Determine the (x, y) coordinate at the center of the cell enclosing the given text.  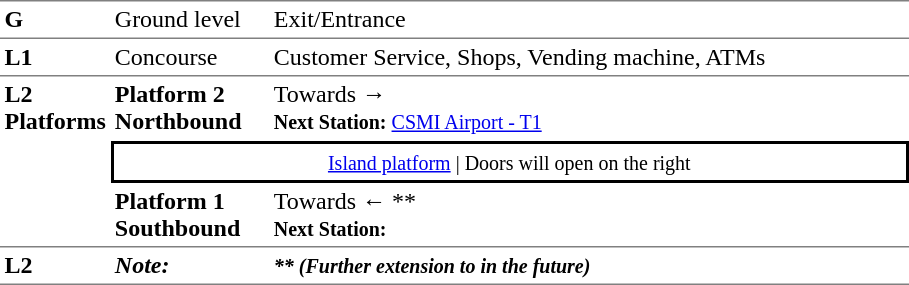
Customer Service, Shops, Vending machine, ATMs (588, 58)
Concourse (190, 58)
Towards ← **Next Station: (588, 215)
L2Platforms (55, 162)
Exit/Entrance (588, 20)
G (55, 20)
Platform 1Southbound (190, 215)
L1 (55, 58)
Ground level (190, 20)
Island platform | Doors will open on the right (509, 162)
Towards → Next Station: CSMI Airport - T1 (588, 108)
Platform 2Northbound (190, 108)
